Return [x, y] of the center of cell containing provided text 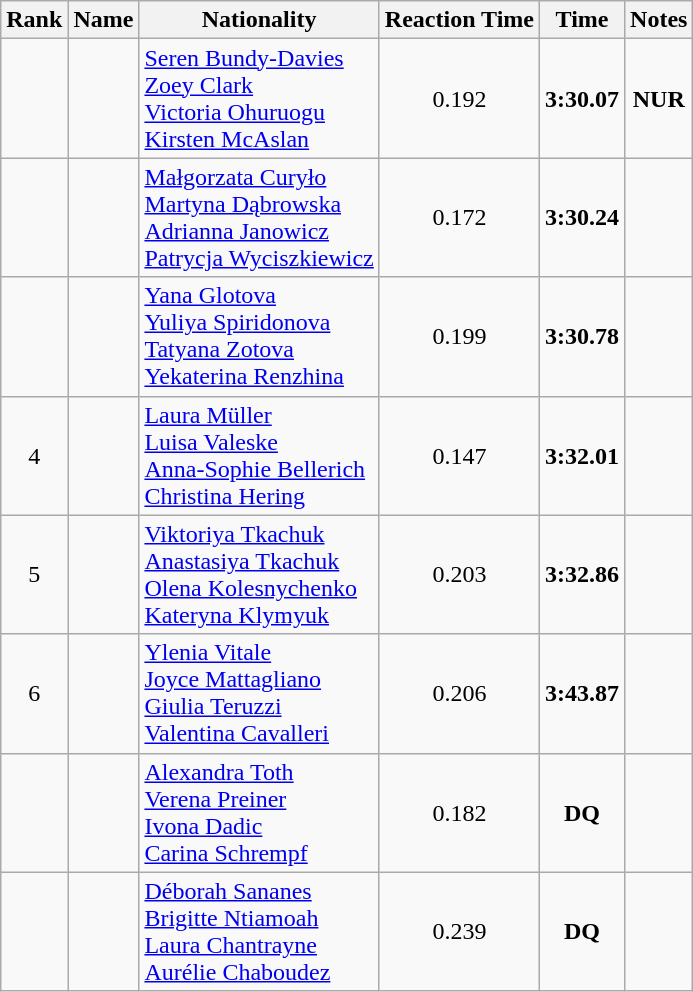
Ylenia VitaleJoyce MattaglianoGiulia TeruzziValentina Cavalleri [259, 694]
0.147 [459, 456]
Rank [34, 20]
4 [34, 456]
Déborah SananesBrigitte NtiamoahLaura ChantrayneAurélie Chaboudez [259, 932]
5 [34, 574]
Yana GlotovaYuliya SpiridonovaTatyana ZotovaYekaterina Renzhina [259, 336]
Viktoriya TkachukAnastasiya TkachukOlena KolesnychenkoKateryna Klymyuk [259, 574]
0.192 [459, 98]
0.239 [459, 932]
Laura MüllerLuisa ValeskeAnna-Sophie BellerichChristina Hering [259, 456]
3:30.07 [582, 98]
Seren Bundy-DaviesZoey ClarkVictoria OhuruoguKirsten McAslan [259, 98]
3:43.87 [582, 694]
6 [34, 694]
0.199 [459, 336]
0.172 [459, 218]
3:32.86 [582, 574]
Alexandra TothVerena PreinerIvona DadicCarina Schrempf [259, 812]
Nationality [259, 20]
0.203 [459, 574]
NUR [659, 98]
3:30.78 [582, 336]
0.182 [459, 812]
0.206 [459, 694]
Time [582, 20]
Name [104, 20]
Notes [659, 20]
Reaction Time [459, 20]
Małgorzata CuryłoMartyna DąbrowskaAdrianna JanowiczPatrycja Wyciszkiewicz [259, 218]
3:30.24 [582, 218]
3:32.01 [582, 456]
